Scan for the cell matching the given text and deliver its (x, y) coordinate at center. 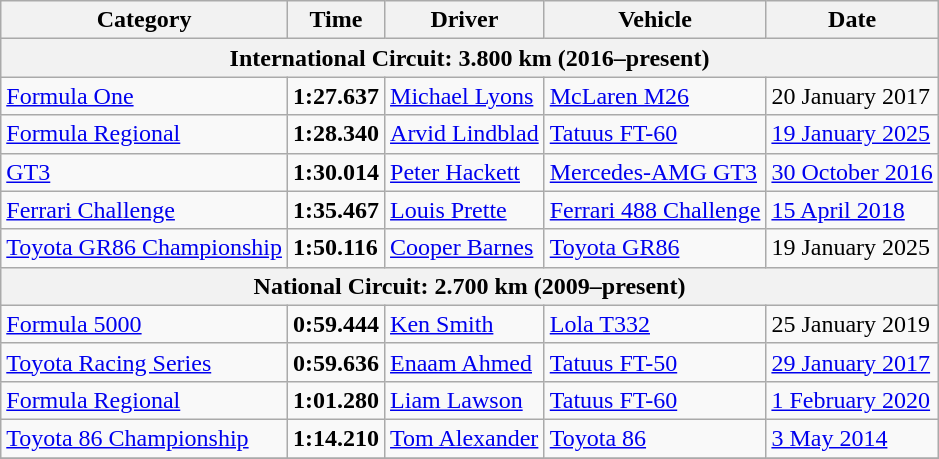
National Circuit: 2.700 km (2009–present) (470, 286)
Category (144, 20)
Liam Lawson (465, 400)
0:59.636 (336, 362)
Formula 5000 (144, 324)
Ferrari 488 Challenge (655, 210)
25 January 2019 (852, 324)
1:30.014 (336, 172)
Ken Smith (465, 324)
Mercedes-AMG GT3 (655, 172)
GT3 (144, 172)
20 January 2017 (852, 96)
Toyota 86 (655, 438)
Lola T332 (655, 324)
1:50.116 (336, 248)
Formula One (144, 96)
Vehicle (655, 20)
Toyota GR86 (655, 248)
Cooper Barnes (465, 248)
Toyota 86 Championship (144, 438)
Ferrari Challenge (144, 210)
Time (336, 20)
Peter Hackett (465, 172)
1:01.280 (336, 400)
Enaam Ahmed (465, 362)
1:14.210 (336, 438)
29 January 2017 (852, 362)
Louis Prette (465, 210)
Toyota Racing Series (144, 362)
Date (852, 20)
1:35.467 (336, 210)
Michael Lyons (465, 96)
Arvid Lindblad (465, 134)
1:28.340 (336, 134)
Driver (465, 20)
1 February 2020 (852, 400)
3 May 2014 (852, 438)
Toyota GR86 Championship (144, 248)
McLaren M26 (655, 96)
15 April 2018 (852, 210)
Tatuus FT-50 (655, 362)
Tom Alexander (465, 438)
30 October 2016 (852, 172)
0:59.444 (336, 324)
1:27.637 (336, 96)
International Circuit: 3.800 km (2016–present) (470, 58)
